Output the (x, y) coordinate of the center of the cell containing the given text.  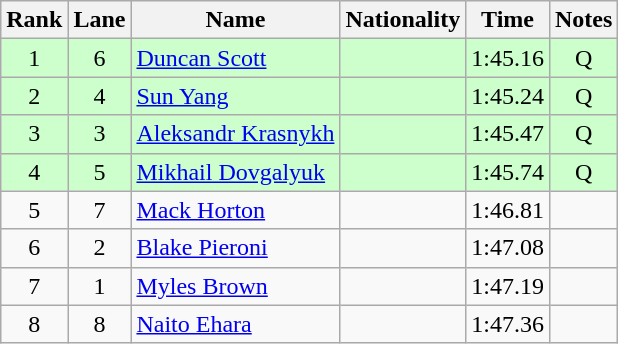
Myles Brown (236, 286)
Mack Horton (236, 210)
Sun Yang (236, 96)
Lane (100, 20)
1:47.36 (508, 324)
Rank (34, 20)
Notes (583, 20)
Time (508, 20)
1:45.47 (508, 134)
1:46.81 (508, 210)
Naito Ehara (236, 324)
Aleksandr Krasnykh (236, 134)
1:45.24 (508, 96)
Nationality (403, 20)
1:45.74 (508, 172)
1:47.08 (508, 248)
Duncan Scott (236, 58)
Name (236, 20)
Blake Pieroni (236, 248)
1:47.19 (508, 286)
1:45.16 (508, 58)
Mikhail Dovgalyuk (236, 172)
